Provide the (x, y) coordinate of the cell's center where the given text is located.  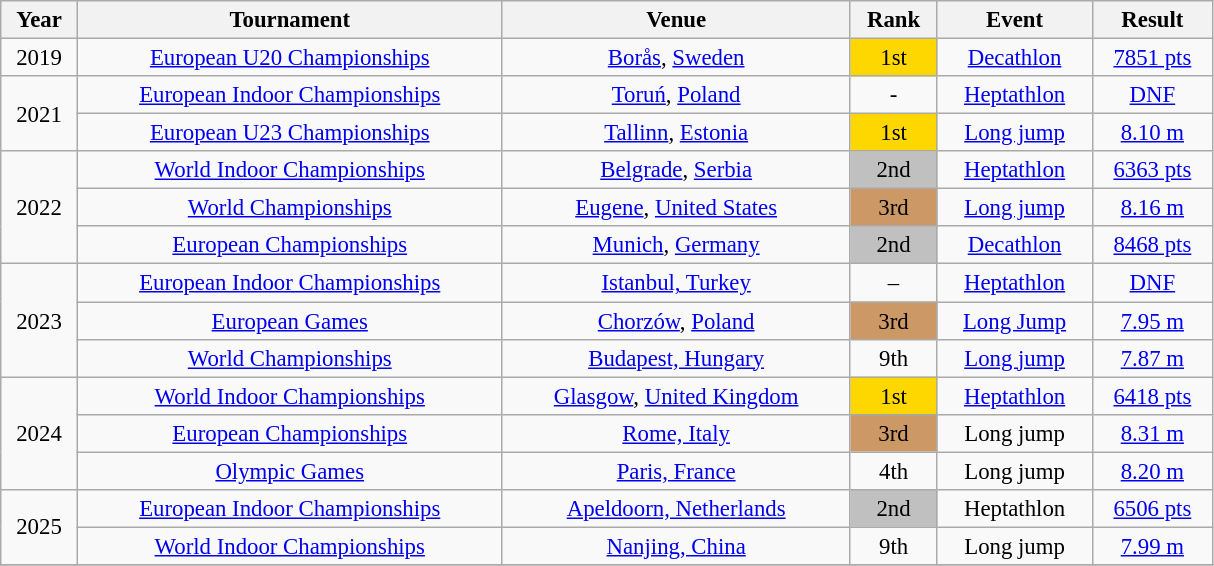
Glasgow, United Kingdom (676, 396)
Apeldoorn, Netherlands (676, 509)
Venue (676, 20)
Tournament (290, 20)
8.10 m (1152, 133)
Toruń, Poland (676, 95)
Budapest, Hungary (676, 358)
Istanbul, Turkey (676, 283)
Tallinn, Estonia (676, 133)
Paris, France (676, 471)
6418 pts (1152, 396)
8.20 m (1152, 471)
6506 pts (1152, 509)
2025 (40, 528)
Rome, Italy (676, 433)
8.31 m (1152, 433)
2019 (40, 58)
Belgrade, Serbia (676, 170)
8.16 m (1152, 208)
7.95 m (1152, 321)
Year (40, 20)
Eugene, United States (676, 208)
Borås, Sweden (676, 58)
Result (1152, 20)
7.87 m (1152, 358)
Chorzów, Poland (676, 321)
7851 pts (1152, 58)
European U23 Championships (290, 133)
6363 pts (1152, 170)
8468 pts (1152, 245)
Rank (894, 20)
Olympic Games (290, 471)
2024 (40, 434)
2023 (40, 320)
2021 (40, 114)
Nanjing, China (676, 546)
4th (894, 471)
Event (1014, 20)
European Games (290, 321)
– (894, 283)
European U20 Championships (290, 58)
Long Jump (1014, 321)
2022 (40, 208)
- (894, 95)
Munich, Germany (676, 245)
7.99 m (1152, 546)
